Capture the cell that displays the provided text and extract its [x, y] central coordinate. 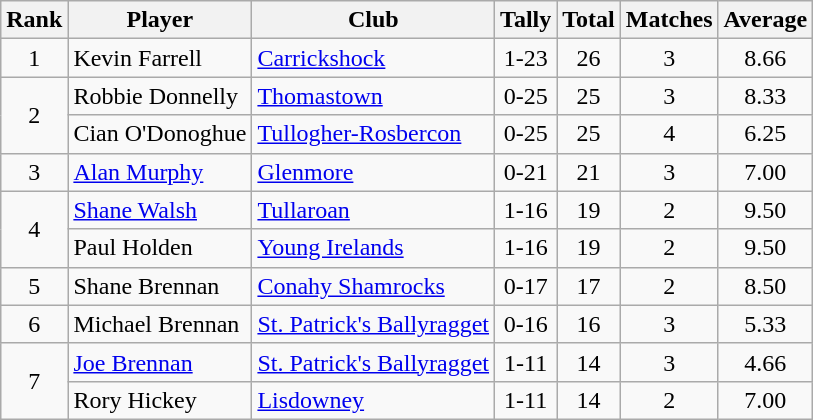
Michael Brennan [160, 324]
21 [589, 172]
Thomastown [374, 96]
8.66 [766, 58]
Tally [526, 20]
Young Irelands [374, 248]
Conahy Shamrocks [374, 286]
1 [34, 58]
5.33 [766, 324]
0-17 [526, 286]
7 [34, 381]
Kevin Farrell [160, 58]
Tullogher-Rosbercon [374, 134]
0-16 [526, 324]
Joe Brennan [160, 362]
1-23 [526, 58]
Shane Walsh [160, 210]
Rory Hickey [160, 400]
Player [160, 20]
Paul Holden [160, 248]
Robbie Donnelly [160, 96]
8.33 [766, 96]
Glenmore [374, 172]
Tullaroan [374, 210]
17 [589, 286]
Total [589, 20]
5 [34, 286]
6 [34, 324]
6.25 [766, 134]
8.50 [766, 286]
16 [589, 324]
Alan Murphy [160, 172]
Matches [669, 20]
Club [374, 20]
Cian O'Donoghue [160, 134]
Carrickshock [374, 58]
Shane Brennan [160, 286]
0-21 [526, 172]
Lisdowney [374, 400]
26 [589, 58]
4.66 [766, 362]
Rank [34, 20]
Average [766, 20]
